Output the (X, Y) coordinate of the center of the cell containing the given text.  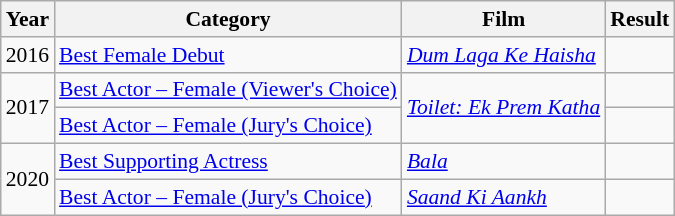
2017 (28, 108)
Year (28, 19)
2016 (28, 55)
Toilet: Ek Prem Katha (504, 108)
Best Actor – Female (Viewer's Choice) (228, 90)
Best Supporting Actress (228, 162)
Best Female Debut (228, 55)
Film (504, 19)
Dum Laga Ke Haisha (504, 55)
Bala (504, 162)
Result (640, 19)
Category (228, 19)
2020 (28, 180)
Saand Ki Aankh (504, 197)
